Capture the cell that displays the provided text and extract its (x, y) central coordinate. 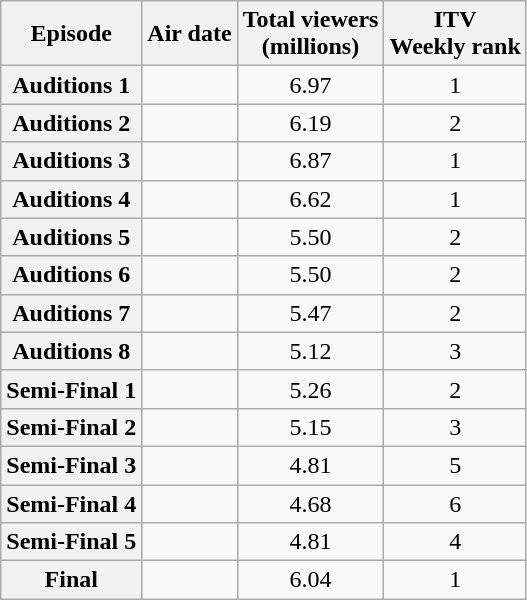
Total viewers(millions) (310, 34)
Semi-Final 4 (72, 503)
4.68 (310, 503)
5.12 (310, 351)
6.04 (310, 580)
Auditions 7 (72, 313)
6.62 (310, 199)
Final (72, 580)
Auditions 1 (72, 85)
Air date (190, 34)
Auditions 3 (72, 161)
Semi-Final 5 (72, 542)
4 (455, 542)
Semi-Final 3 (72, 465)
6.97 (310, 85)
Auditions 8 (72, 351)
6.87 (310, 161)
6.19 (310, 123)
5 (455, 465)
Episode (72, 34)
5.15 (310, 427)
Semi-Final 2 (72, 427)
5.26 (310, 389)
ITVWeekly rank (455, 34)
Auditions 2 (72, 123)
Auditions 5 (72, 237)
Semi-Final 1 (72, 389)
Auditions 4 (72, 199)
5.47 (310, 313)
Auditions 6 (72, 275)
6 (455, 503)
